Pinpoint the cell where the given text exists, returning its (x, y) midpoint coordinate. 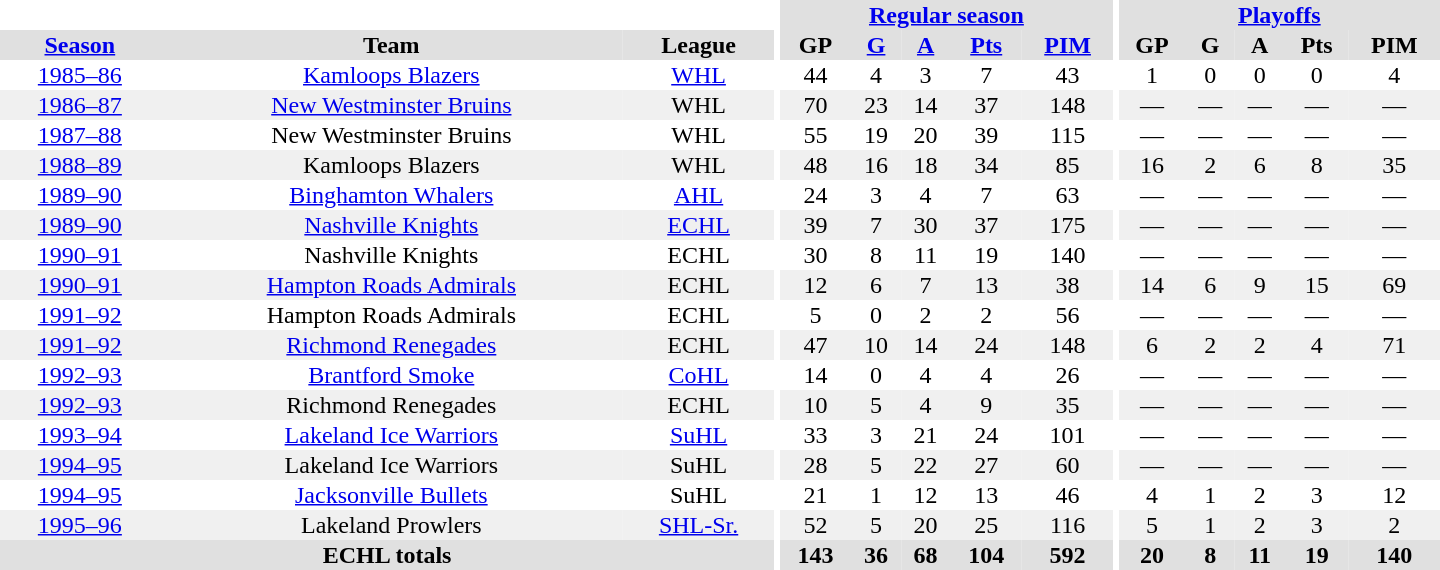
56 (1068, 315)
63 (1068, 195)
Brantford Smoke (392, 375)
592 (1068, 555)
70 (816, 105)
1986–87 (80, 105)
League (698, 45)
AHL (698, 195)
48 (816, 165)
46 (1068, 495)
Playoffs (1280, 15)
33 (816, 435)
36 (876, 555)
ECHL totals (387, 555)
71 (1394, 345)
23 (876, 105)
1993–94 (80, 435)
27 (986, 465)
104 (986, 555)
Regular season (947, 15)
SHL-Sr. (698, 525)
55 (816, 135)
44 (816, 75)
CoHL (698, 375)
143 (816, 555)
Lakeland Prowlers (392, 525)
18 (926, 165)
1988–89 (80, 165)
52 (816, 525)
28 (816, 465)
60 (1068, 465)
101 (1068, 435)
Binghamton Whalers (392, 195)
43 (1068, 75)
68 (926, 555)
1995–96 (80, 525)
22 (926, 465)
85 (1068, 165)
34 (986, 165)
38 (1068, 285)
Jacksonville Bullets (392, 495)
47 (816, 345)
115 (1068, 135)
25 (986, 525)
Team (392, 45)
69 (1394, 285)
Season (80, 45)
26 (1068, 375)
15 (1317, 285)
116 (1068, 525)
1987–88 (80, 135)
1985–86 (80, 75)
175 (1068, 225)
